Scan for the cell matching the given text and deliver its (x, y) coordinate at center. 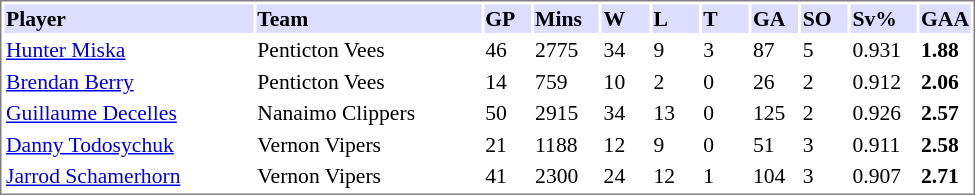
10 (626, 82)
5 (824, 50)
SO (824, 18)
Player (128, 18)
2.71 (946, 176)
1 (726, 176)
2.06 (946, 82)
W (626, 18)
51 (774, 144)
Guillaume Decelles (128, 113)
Danny Todosychuk (128, 144)
L (676, 18)
Brendan Berry (128, 82)
Nanaimo Clippers (368, 113)
14 (508, 82)
1188 (567, 144)
2775 (567, 50)
GAA (946, 18)
24 (626, 176)
87 (774, 50)
41 (508, 176)
2.58 (946, 144)
Team (368, 18)
2915 (567, 113)
Sv% (884, 18)
0.907 (884, 176)
21 (508, 144)
1.88 (946, 50)
26 (774, 82)
T (726, 18)
Hunter Miska (128, 50)
13 (676, 113)
GP (508, 18)
759 (567, 82)
GA (774, 18)
104 (774, 176)
125 (774, 113)
50 (508, 113)
0.912 (884, 82)
Mins (567, 18)
2300 (567, 176)
46 (508, 50)
0.911 (884, 144)
2.57 (946, 113)
Jarrod Schamerhorn (128, 176)
0.926 (884, 113)
0.931 (884, 50)
